For the text-containing cell, return its midpoint in (x, y) coordinate format. 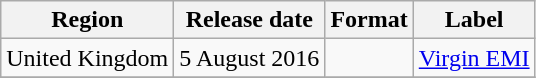
Format (369, 20)
Virgin EMI (474, 58)
Label (474, 20)
United Kingdom (88, 58)
Release date (250, 20)
Region (88, 20)
5 August 2016 (250, 58)
